Output the [x, y] coordinate of the center of the cell containing the given text.  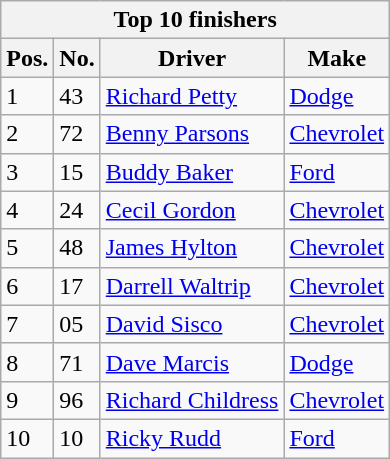
2 [28, 134]
Ricky Rudd [192, 438]
3 [28, 172]
71 [77, 362]
17 [77, 286]
15 [77, 172]
No. [77, 58]
Make [337, 58]
Richard Petty [192, 96]
Richard Childress [192, 400]
Cecil Gordon [192, 210]
24 [77, 210]
Pos. [28, 58]
1 [28, 96]
7 [28, 324]
96 [77, 400]
4 [28, 210]
43 [77, 96]
James Hylton [192, 248]
48 [77, 248]
6 [28, 286]
05 [77, 324]
9 [28, 400]
Buddy Baker [192, 172]
Benny Parsons [192, 134]
David Sisco [192, 324]
Darrell Waltrip [192, 286]
Top 10 finishers [196, 20]
72 [77, 134]
8 [28, 362]
5 [28, 248]
Dave Marcis [192, 362]
Driver [192, 58]
